Identify which cell holds the provided text, then report its (X, Y) central coordinate. 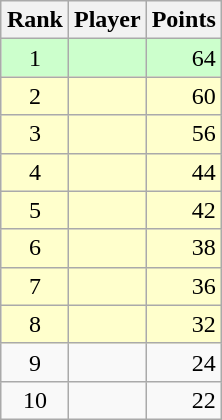
8 (34, 324)
36 (184, 286)
9 (34, 362)
44 (184, 172)
1 (34, 58)
3 (34, 134)
56 (184, 134)
38 (184, 248)
22 (184, 400)
24 (184, 362)
10 (34, 400)
42 (184, 210)
7 (34, 286)
32 (184, 324)
6 (34, 248)
Points (184, 20)
64 (184, 58)
60 (184, 96)
5 (34, 210)
Player (107, 20)
Rank (34, 20)
4 (34, 172)
2 (34, 96)
